Pinpoint the cell where the given text exists, returning its [X, Y] midpoint coordinate. 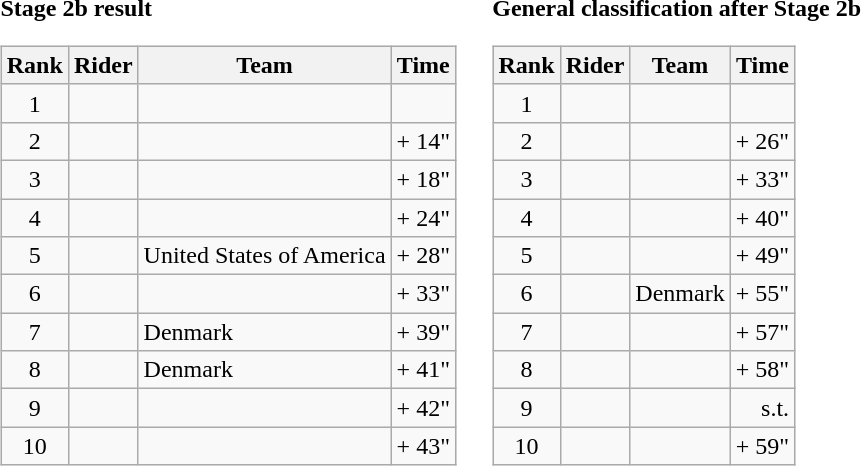
+ 18" [423, 179]
+ 43" [423, 446]
+ 26" [762, 141]
+ 41" [423, 370]
+ 14" [423, 141]
United States of America [264, 256]
+ 59" [762, 446]
+ 28" [423, 256]
+ 57" [762, 332]
+ 40" [762, 217]
+ 42" [423, 408]
+ 58" [762, 370]
+ 24" [423, 217]
+ 49" [762, 256]
s.t. [762, 408]
+ 55" [762, 294]
+ 39" [423, 332]
